Determine the [x, y] coordinate at the center of the cell enclosing the given text.  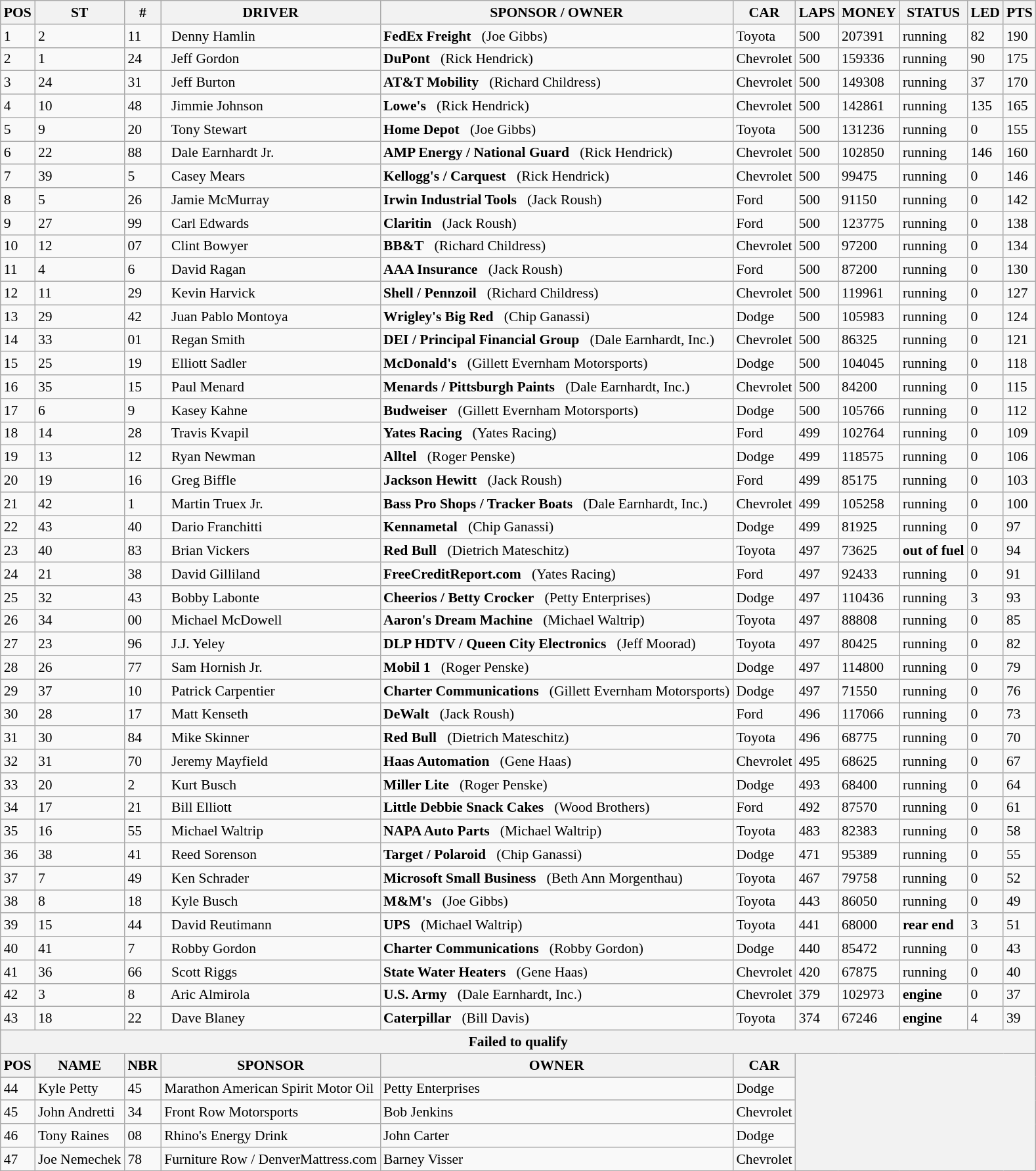
John Carter [557, 1136]
STATUS [934, 12]
Charter Communications (Robby Gordon) [557, 948]
PTS [1020, 12]
58 [1020, 831]
DLP HDTV / Queen City Electronics (Jeff Moorad) [557, 644]
Joe Nemechek [80, 1159]
73 [1020, 715]
Robby Gordon [270, 948]
Regan Smith [270, 340]
David Reutimann [270, 925]
67246 [869, 1019]
DeWalt (Jack Roush) [557, 715]
97 [1020, 527]
BB&T (Richard Childress) [557, 246]
Cheerios / Betty Crocker (Petty Enterprises) [557, 598]
86325 [869, 340]
Marathon American Spirit Motor Oil [270, 1089]
David Gilliland [270, 574]
68000 [869, 925]
Irwin Industrial Tools (Jack Roush) [557, 200]
DRIVER [270, 12]
Juan Pablo Montoya [270, 317]
110436 [869, 598]
Scott Riggs [270, 972]
87200 [869, 270]
102850 [869, 153]
118575 [869, 457]
68775 [869, 738]
David Ragan [270, 270]
Sam Hornish Jr. [270, 668]
91 [1020, 574]
Tony Raines [80, 1136]
190 [1020, 36]
131236 [869, 129]
99 [142, 223]
MONEY [869, 12]
79758 [869, 878]
138 [1020, 223]
Failed to qualify [519, 1042]
97200 [869, 246]
Front Row Motorsports [270, 1113]
90 [985, 59]
OWNER [557, 1065]
Mobil 1 (Roger Penske) [557, 668]
85175 [869, 481]
207391 [869, 36]
105766 [869, 410]
127 [1020, 294]
Menards / Pittsburgh Paints (Dale Earnhardt, Inc.) [557, 387]
495 [817, 761]
68625 [869, 761]
80425 [869, 644]
91150 [869, 200]
Microsoft Small Business (Beth Ann Morgenthau) [557, 878]
374 [817, 1019]
493 [817, 785]
105983 [869, 317]
Elliott Sadler [270, 364]
Charter Communications (Gillett Evernham Motorsports) [557, 691]
John Andretti [80, 1113]
66 [142, 972]
AMP Energy / National Guard (Rick Hendrick) [557, 153]
AT&T Mobility (Richard Childress) [557, 83]
Jeremy Mayfield [270, 761]
142861 [869, 106]
123775 [869, 223]
441 [817, 925]
83 [142, 551]
01 [142, 340]
105258 [869, 504]
Aric Almirola [270, 995]
67 [1020, 761]
rear end [934, 925]
78 [142, 1159]
Michael Waltrip [270, 831]
07 [142, 246]
Kurt Busch [270, 785]
159336 [869, 59]
130 [1020, 270]
443 [817, 902]
71550 [869, 691]
# [142, 12]
Jimmie Johnson [270, 106]
FreeCreditReport.com (Yates Racing) [557, 574]
Kyle Busch [270, 902]
Jeff Gordon [270, 59]
Barney Visser [557, 1159]
440 [817, 948]
103 [1020, 481]
88808 [869, 621]
88 [142, 153]
483 [817, 831]
UPS (Michael Waltrip) [557, 925]
Michael McDowell [270, 621]
93 [1020, 598]
Reed Sorenson [270, 855]
118 [1020, 364]
Aaron's Dream Machine (Michael Waltrip) [557, 621]
Budweiser (Gillett Evernham Motorsports) [557, 410]
FedEx Freight (Joe Gibbs) [557, 36]
492 [817, 808]
67875 [869, 972]
115 [1020, 387]
109 [1020, 433]
160 [1020, 153]
DEI / Principal Financial Group (Dale Earnhardt, Inc.) [557, 340]
SPONSOR [270, 1065]
Lowe's (Rick Hendrick) [557, 106]
DuPont (Rick Hendrick) [557, 59]
Martin Truex Jr. [270, 504]
112 [1020, 410]
Miller Lite (Roger Penske) [557, 785]
100 [1020, 504]
Jackson Hewitt (Jack Roush) [557, 481]
99475 [869, 177]
119961 [869, 294]
Casey Mears [270, 177]
84 [142, 738]
104045 [869, 364]
85 [1020, 621]
Tony Stewart [270, 129]
J.J. Yeley [270, 644]
95389 [869, 855]
165 [1020, 106]
82383 [869, 831]
92433 [869, 574]
Caterpillar (Bill Davis) [557, 1019]
Jeff Burton [270, 83]
175 [1020, 59]
NBR [142, 1065]
114800 [869, 668]
08 [142, 1136]
out of fuel [934, 551]
Bob Jenkins [557, 1113]
Furniture Row / DenverMattress.com [270, 1159]
121 [1020, 340]
84200 [869, 387]
Home Depot (Joe Gibbs) [557, 129]
85472 [869, 948]
Denny Hamlin [270, 36]
Petty Enterprises [557, 1089]
471 [817, 855]
Travis Kvapil [270, 433]
Bobby Labonte [270, 598]
Rhino's Energy Drink [270, 1136]
Jamie McMurray [270, 200]
94 [1020, 551]
81925 [869, 527]
73625 [869, 551]
NAME [80, 1065]
170 [1020, 83]
Target / Polaroid (Chip Ganassi) [557, 855]
Bill Elliott [270, 808]
LAPS [817, 12]
149308 [869, 83]
ST [80, 12]
52 [1020, 878]
Mike Skinner [270, 738]
Wrigley's Big Red (Chip Ganassi) [557, 317]
NAPA Auto Parts (Michael Waltrip) [557, 831]
51 [1020, 925]
M&M's (Joe Gibbs) [557, 902]
Ken Schrader [270, 878]
86050 [869, 902]
64 [1020, 785]
47 [18, 1159]
Little Debbie Snack Cakes (Wood Brothers) [557, 808]
48 [142, 106]
Clint Bowyer [270, 246]
Alltel (Roger Penske) [557, 457]
Carl Edwards [270, 223]
68400 [869, 785]
00 [142, 621]
102973 [869, 995]
79 [1020, 668]
Claritin (Jack Roush) [557, 223]
U.S. Army (Dale Earnhardt, Inc.) [557, 995]
467 [817, 878]
124 [1020, 317]
Kennametal (Chip Ganassi) [557, 527]
77 [142, 668]
142 [1020, 200]
Yates Racing (Yates Racing) [557, 433]
96 [142, 644]
87570 [869, 808]
Brian Vickers [270, 551]
61 [1020, 808]
Haas Automation (Gene Haas) [557, 761]
Bass Pro Shops / Tracker Boats (Dale Earnhardt, Inc.) [557, 504]
76 [1020, 691]
Matt Kenseth [270, 715]
Dale Earnhardt Jr. [270, 153]
AAA Insurance (Jack Roush) [557, 270]
McDonald's (Gillett Evernham Motorsports) [557, 364]
106 [1020, 457]
LED [985, 12]
Ryan Newman [270, 457]
102764 [869, 433]
135 [985, 106]
Paul Menard [270, 387]
420 [817, 972]
Kevin Harvick [270, 294]
Dario Franchitti [270, 527]
117066 [869, 715]
Kasey Kahne [270, 410]
Greg Biffle [270, 481]
State Water Heaters (Gene Haas) [557, 972]
Kyle Petty [80, 1089]
46 [18, 1136]
Kellogg's / Carquest (Rick Hendrick) [557, 177]
SPONSOR / OWNER [557, 12]
379 [817, 995]
Shell / Pennzoil (Richard Childress) [557, 294]
155 [1020, 129]
Dave Blaney [270, 1019]
134 [1020, 246]
Patrick Carpentier [270, 691]
